Determine the [x, y] coordinate at the center of the cell enclosing the given text.  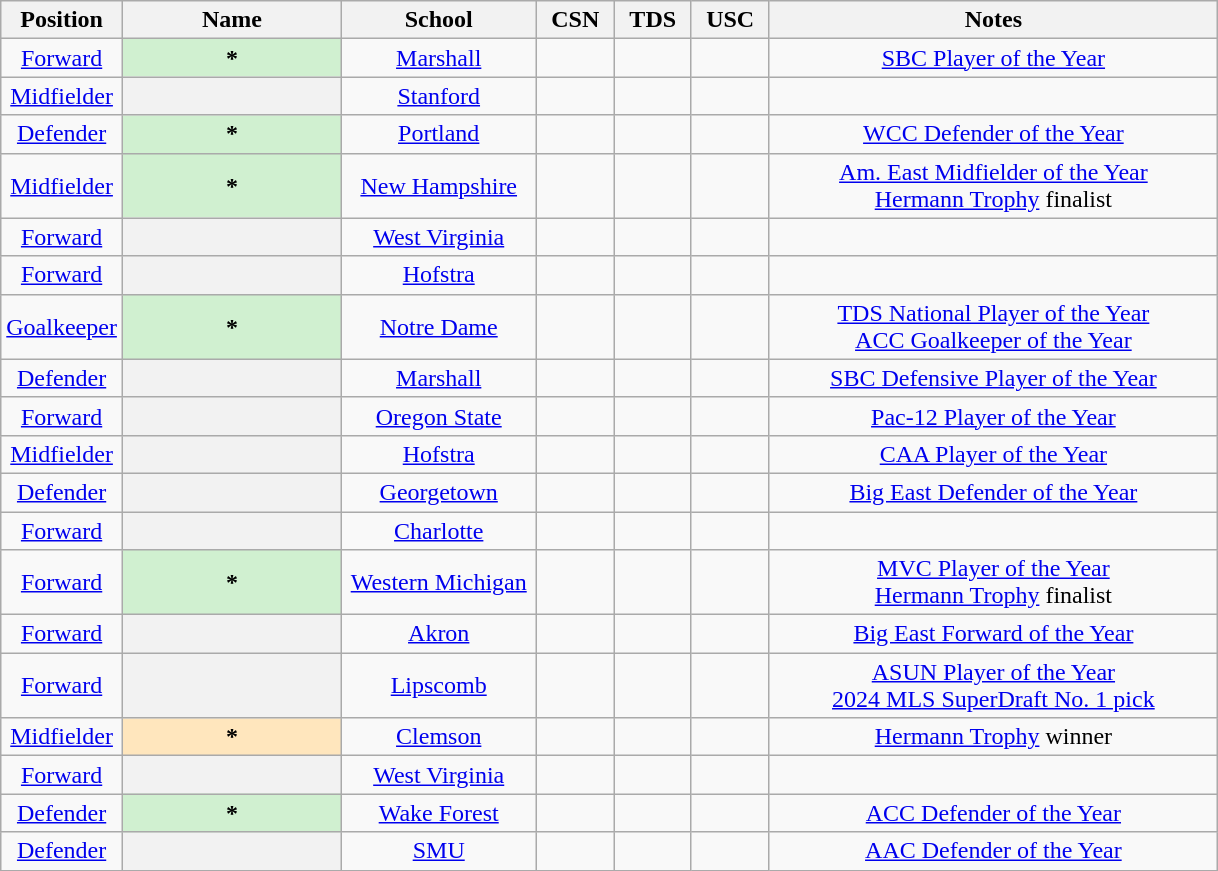
TDS [652, 20]
SMU [438, 851]
SBC Defensive Player of the Year [993, 378]
SBC Player of the Year [993, 58]
Goalkeeper [62, 326]
Western Michigan [438, 582]
Wake Forest [438, 813]
School [438, 20]
New Hampshire [438, 186]
AAC Defender of the Year [993, 851]
Clemson [438, 737]
Am. East Midfielder of the YearHermann Trophy finalist [993, 186]
Portland [438, 134]
Pac-12 Player of the Year [993, 416]
ACC Defender of the Year [993, 813]
CSN [575, 20]
Georgetown [438, 492]
Big East Defender of the Year [993, 492]
Position [62, 20]
Oregon State [438, 416]
TDS National Player of the YearACC Goalkeeper of the Year [993, 326]
WCC Defender of the Year [993, 134]
MVC Player of the YearHermann Trophy finalist [993, 582]
Notre Dame [438, 326]
Charlotte [438, 531]
USC [730, 20]
Akron [438, 634]
Big East Forward of the Year [993, 634]
Name [232, 20]
CAA Player of the Year [993, 454]
Stanford [438, 96]
Lipscomb [438, 686]
Hermann Trophy winner [993, 737]
Notes [993, 20]
ASUN Player of the Year2024 MLS SuperDraft No. 1 pick [993, 686]
